Provide the [X, Y] coordinate of the cell's center where the given text is located.  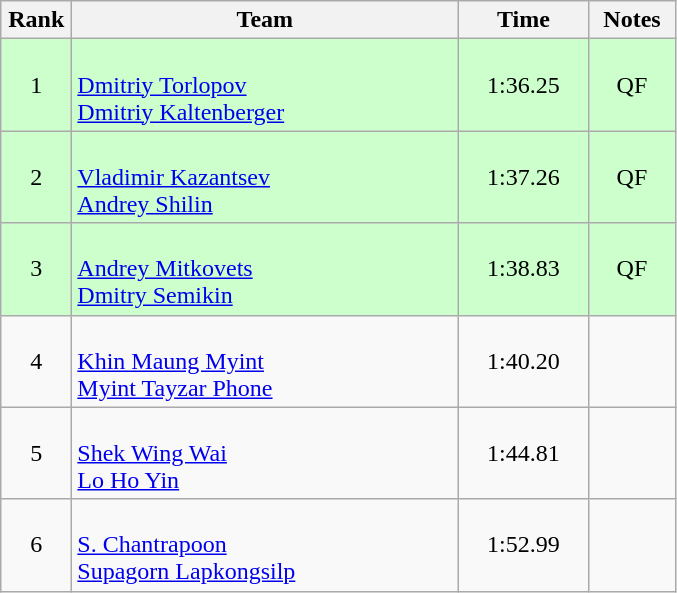
1 [36, 85]
Time [524, 20]
Shek Wing WaiLo Ho Yin [265, 453]
Dmitriy TorlopovDmitriy Kaltenberger [265, 85]
5 [36, 453]
1:38.83 [524, 269]
1:44.81 [524, 453]
1:40.20 [524, 361]
4 [36, 361]
2 [36, 177]
1:36.25 [524, 85]
1:52.99 [524, 545]
3 [36, 269]
Vladimir KazantsevAndrey Shilin [265, 177]
Khin Maung MyintMyint Tayzar Phone [265, 361]
Andrey MitkovetsDmitry Semikin [265, 269]
Notes [632, 20]
6 [36, 545]
S. ChantrapoonSupagorn Lapkongsilp [265, 545]
Team [265, 20]
1:37.26 [524, 177]
Rank [36, 20]
